For the text-containing cell, return its midpoint in (X, Y) coordinate format. 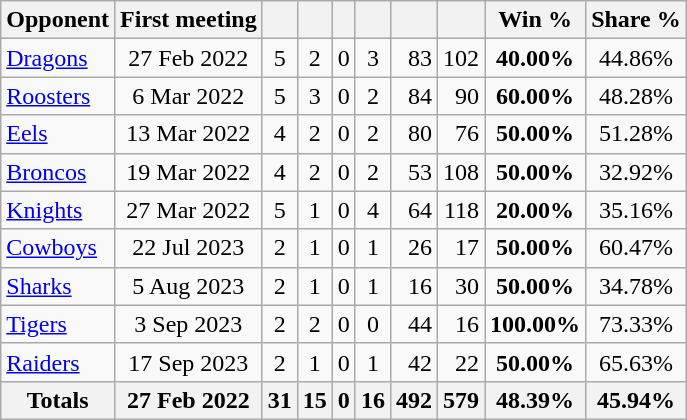
100.00% (536, 324)
17 (462, 248)
83 (414, 58)
13 Mar 2022 (189, 134)
First meeting (189, 20)
42 (414, 362)
492 (414, 400)
118 (462, 210)
35.16% (636, 210)
40.00% (536, 58)
Cowboys (58, 248)
64 (414, 210)
102 (462, 58)
Opponent (58, 20)
22 Jul 2023 (189, 248)
60.47% (636, 248)
3 Sep 2023 (189, 324)
31 (280, 400)
44.86% (636, 58)
Raiders (58, 362)
73.33% (636, 324)
17 Sep 2023 (189, 362)
5 Aug 2023 (189, 286)
44 (414, 324)
26 (414, 248)
76 (462, 134)
65.63% (636, 362)
Share % (636, 20)
90 (462, 96)
6 Mar 2022 (189, 96)
27 Mar 2022 (189, 210)
32.92% (636, 172)
108 (462, 172)
45.94% (636, 400)
Win % (536, 20)
80 (414, 134)
Totals (58, 400)
20.00% (536, 210)
579 (462, 400)
Eels (58, 134)
48.39% (536, 400)
19 Mar 2022 (189, 172)
84 (414, 96)
15 (314, 400)
Broncos (58, 172)
34.78% (636, 286)
22 (462, 362)
60.00% (536, 96)
Sharks (58, 286)
Roosters (58, 96)
51.28% (636, 134)
53 (414, 172)
30 (462, 286)
Dragons (58, 58)
Tigers (58, 324)
48.28% (636, 96)
Knights (58, 210)
